Search for the cell housing the specified text and yield its (x, y) center coordinate. 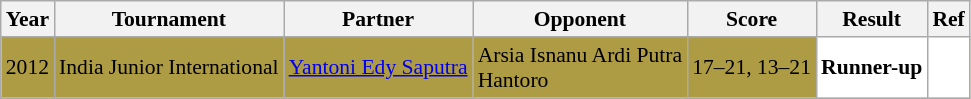
India Junior International (169, 68)
Runner-up (872, 68)
2012 (28, 68)
Tournament (169, 19)
Result (872, 19)
Partner (378, 19)
Year (28, 19)
Opponent (580, 19)
Ref (948, 19)
Arsia Isnanu Ardi Putra Hantoro (580, 68)
17–21, 13–21 (752, 68)
Yantoni Edy Saputra (378, 68)
Score (752, 19)
